Return the [x, y] coordinate for the center point of the cell that contains the specified text.  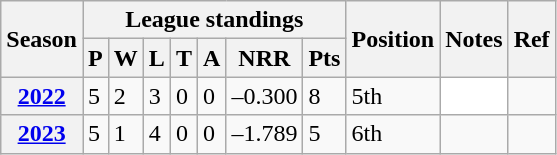
2023 [42, 134]
8 [324, 96]
1 [126, 134]
–1.789 [264, 134]
A [211, 58]
W [126, 58]
Ref [532, 39]
4 [156, 134]
Notes [474, 39]
League standings [214, 20]
5th [393, 96]
Position [393, 39]
T [184, 58]
P [95, 58]
NRR [264, 58]
6th [393, 134]
3 [156, 96]
2 [126, 96]
L [156, 58]
Pts [324, 58]
Season [42, 39]
2022 [42, 96]
–0.300 [264, 96]
